Search for the cell housing the specified text and yield its (X, Y) center coordinate. 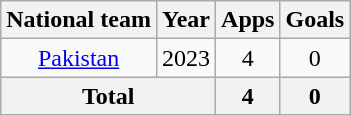
Year (186, 20)
Total (108, 96)
National team (79, 20)
Goals (315, 20)
2023 (186, 58)
Apps (248, 20)
Pakistan (79, 58)
